Pinpoint the cell where the given text exists, returning its (x, y) midpoint coordinate. 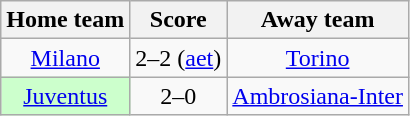
Milano (66, 58)
Home team (66, 20)
Torino (318, 58)
2–2 (aet) (178, 58)
Ambrosiana-Inter (318, 96)
Away team (318, 20)
2–0 (178, 96)
Juventus (66, 96)
Score (178, 20)
